Return the (x, y) coordinate for the center point of the cell that contains the specified text.  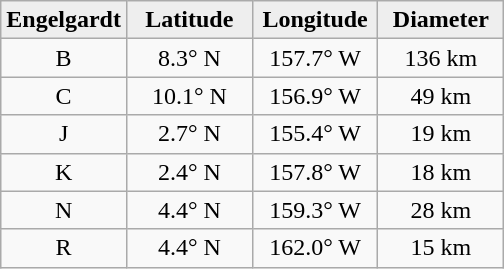
Engelgardt (64, 20)
8.3° N (189, 58)
156.9° W (315, 96)
157.8° W (315, 172)
B (64, 58)
19 km (441, 134)
R (64, 248)
J (64, 134)
Diameter (441, 20)
2.4° N (189, 172)
162.0° W (315, 248)
157.7° W (315, 58)
2.7° N (189, 134)
C (64, 96)
155.4° W (315, 134)
Longitude (315, 20)
10.1° N (189, 96)
159.3° W (315, 210)
49 km (441, 96)
15 km (441, 248)
K (64, 172)
N (64, 210)
28 km (441, 210)
136 km (441, 58)
Latitude (189, 20)
18 km (441, 172)
